Capture the cell that displays the provided text and extract its [X, Y] central coordinate. 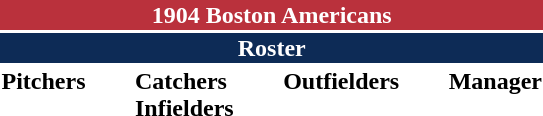
Roster [272, 48]
1904 Boston Americans [272, 15]
